Return the (X, Y) coordinate for the center point of the cell that contains the specified text.  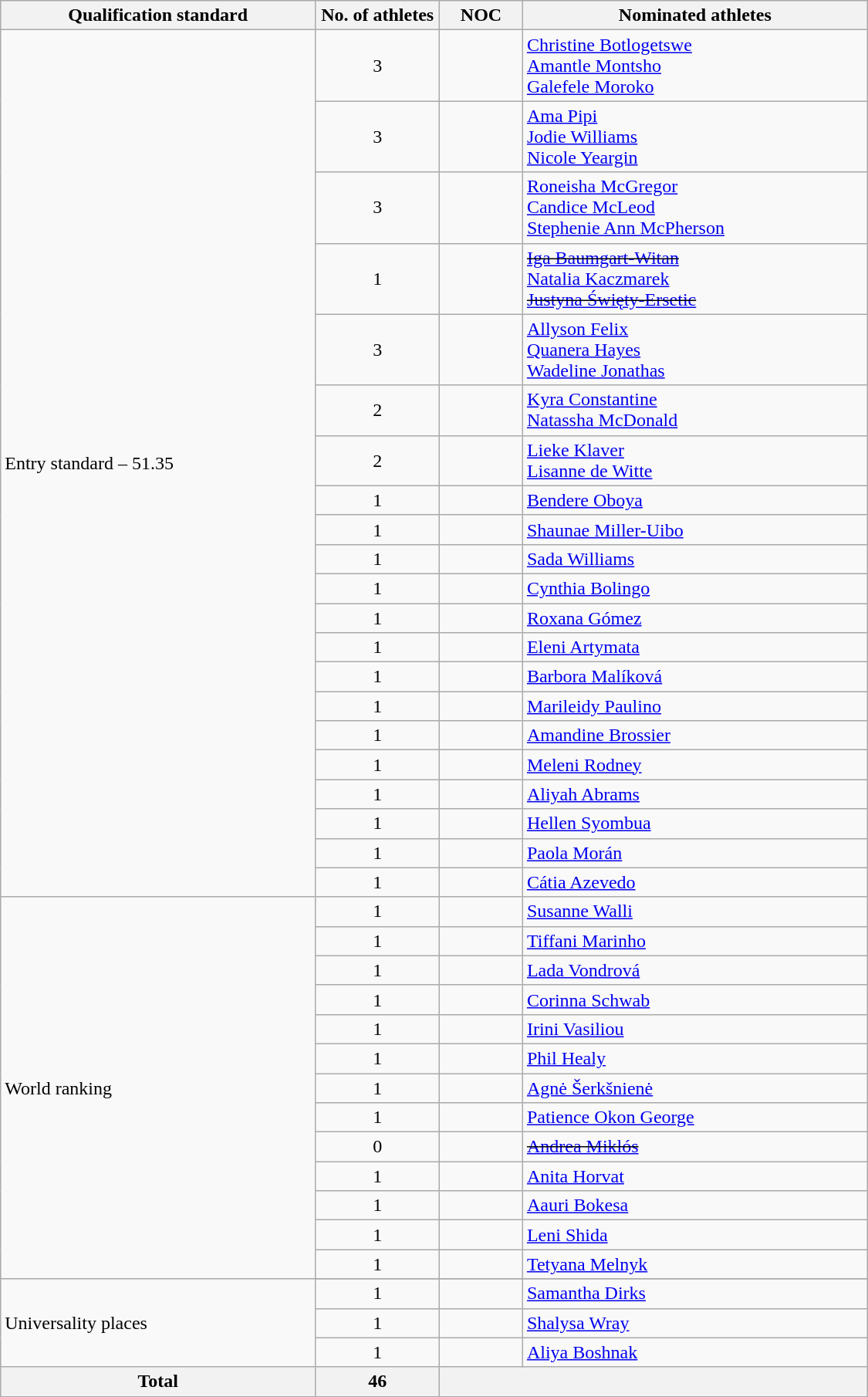
Susanne Walli (694, 912)
Phil Healy (694, 1058)
Hellen Syombua (694, 824)
Cátia Azevedo (694, 882)
No. of athletes (378, 15)
Shaunae Miller-Uibo (694, 529)
Nominated athletes (694, 15)
Anita Horvat (694, 1176)
Andrea Miklós (694, 1147)
Iga Baumgart-WitanNatalia KaczmarekJustyna Święty-Ersetic (694, 279)
Patience Okon George (694, 1118)
Universality places (158, 1323)
Kyra ConstantineNatassha McDonald (694, 411)
Tetyana Melnyk (694, 1264)
Bendere Oboya (694, 500)
Paola Morán (694, 853)
Lada Vondrová (694, 970)
NOC (481, 15)
Roxana Gómez (694, 618)
Total (158, 1382)
Christine BotlogetsweAmantle MontshoGalefele Moroko (694, 66)
Ama PipiJodie WilliamsNicole Yeargin (694, 137)
Sada Williams (694, 559)
Tiffani Marinho (694, 941)
Allyson FelixQuanera HayesWadeline Jonathas (694, 350)
Marileidy Paulino (694, 706)
Cynthia Bolingo (694, 588)
Leni Shida (694, 1235)
Barbora Malíková (694, 677)
Irini Vasiliou (694, 1029)
Eleni Artymata (694, 648)
Roneisha McGregorCandice McLeodStephenie Ann McPherson (694, 208)
Samantha Dirks (694, 1294)
World ranking (158, 1088)
Entry standard – 51.35 (158, 463)
Agnė Šerkšnienė (694, 1087)
0 (378, 1147)
Qualification standard (158, 15)
Amandine Brossier (694, 736)
Lieke KlaverLisanne de Witte (694, 460)
Corinna Schwab (694, 1000)
Aliya Boshnak (694, 1352)
Aliyah Abrams (694, 794)
46 (378, 1382)
Meleni Rodney (694, 765)
Aauri Bokesa (694, 1206)
Shalysa Wray (694, 1323)
